Locate the cell with the specified text and output its (x, y) center coordinate. 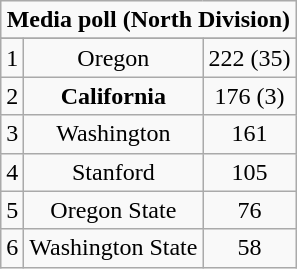
4 (12, 172)
California (114, 96)
222 (35) (250, 58)
161 (250, 134)
Washington (114, 134)
76 (250, 210)
3 (12, 134)
1 (12, 58)
6 (12, 248)
Media poll (North Division) (148, 20)
Oregon State (114, 210)
5 (12, 210)
2 (12, 96)
Oregon (114, 58)
Stanford (114, 172)
176 (3) (250, 96)
105 (250, 172)
58 (250, 248)
Washington State (114, 248)
